Determine the (X, Y) coordinate at the center of the cell enclosing the given text.  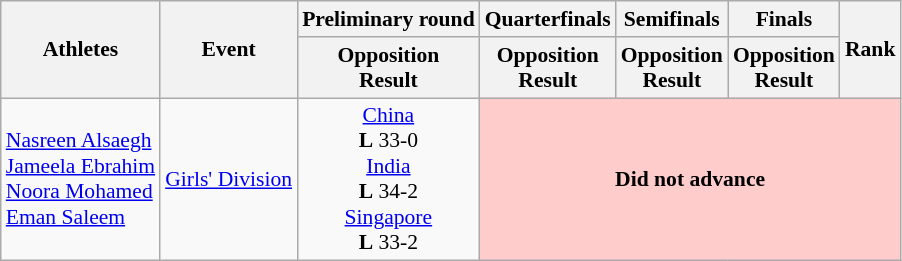
China L 33-0 IndiaL 34-2 Singapore L 33-2 (388, 180)
Semifinals (672, 19)
Did not advance (690, 180)
Finals (784, 19)
Athletes (80, 50)
Preliminary round (388, 19)
Quarterfinals (548, 19)
Nasreen AlsaeghJameela EbrahimNoora MohamedEman Saleem (80, 180)
Rank (870, 50)
Girls' Division (228, 180)
Event (228, 50)
